Detect which cell encompasses the target text, then output its [x, y] center coordinate. 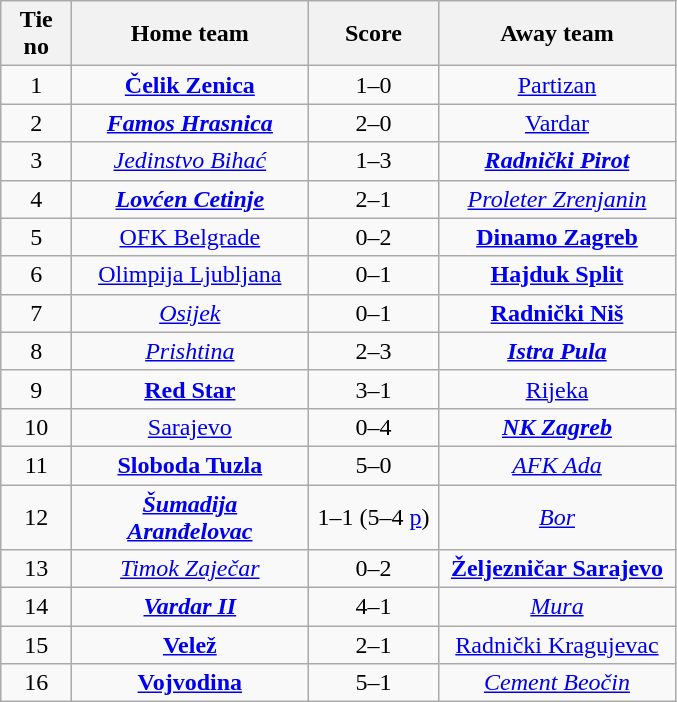
3–1 [374, 389]
4 [36, 199]
Vardar II [190, 607]
Radnički Kragujevac [557, 645]
10 [36, 427]
Score [374, 34]
Radnički Pirot [557, 161]
11 [36, 465]
Velež [190, 645]
9 [36, 389]
15 [36, 645]
Proleter Zrenjanin [557, 199]
Vojvodina [190, 683]
Sloboda Tuzla [190, 465]
Cement Beočin [557, 683]
Osijek [190, 313]
Tie no [36, 34]
0–4 [374, 427]
Prishtina [190, 351]
2–3 [374, 351]
Hajduk Split [557, 275]
Mura [557, 607]
Red Star [190, 389]
Željezničar Sarajevo [557, 569]
5 [36, 237]
Istra Pula [557, 351]
14 [36, 607]
Jedinstvo Bihać [190, 161]
1–1 (5–4 p) [374, 516]
NK Zagreb [557, 427]
Partizan [557, 85]
13 [36, 569]
OFK Belgrade [190, 237]
Bor [557, 516]
1–0 [374, 85]
1–3 [374, 161]
Famos Hrasnica [190, 123]
Vardar [557, 123]
6 [36, 275]
2–0 [374, 123]
4–1 [374, 607]
Radnički Niš [557, 313]
Dinamo Zagreb [557, 237]
Lovćen Cetinje [190, 199]
8 [36, 351]
5–0 [374, 465]
7 [36, 313]
5–1 [374, 683]
Sarajevo [190, 427]
Olimpija Ljubljana [190, 275]
3 [36, 161]
Rijeka [557, 389]
Away team [557, 34]
Home team [190, 34]
Čelik Zenica [190, 85]
16 [36, 683]
AFK Ada [557, 465]
Timok Zaječar [190, 569]
1 [36, 85]
12 [36, 516]
2 [36, 123]
Šumadija Aranđelovac [190, 516]
